Provide the [X, Y] coordinate of the cell's center where the given text is located.  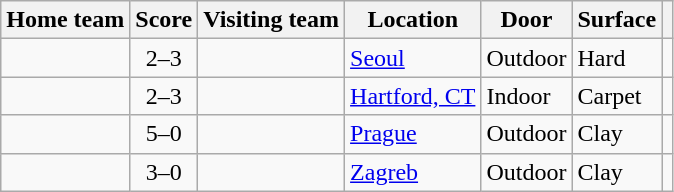
Hartford, CT [413, 96]
Hard [617, 58]
Score [164, 20]
3–0 [164, 172]
Zagreb [413, 172]
Indoor [526, 96]
Surface [617, 20]
5–0 [164, 134]
Door [526, 20]
Home team [66, 20]
Seoul [413, 58]
Prague [413, 134]
Carpet [617, 96]
Visiting team [272, 20]
Location [413, 20]
